Find where the given text appears and provide that cell's center as (x, y) coordinate. 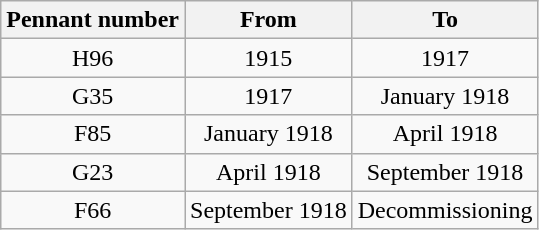
G35 (93, 96)
Decommissioning (445, 210)
F85 (93, 134)
Pennant number (93, 20)
H96 (93, 58)
To (445, 20)
F66 (93, 210)
G23 (93, 172)
1915 (268, 58)
From (268, 20)
